Determine the (x, y) coordinate at the center of the cell enclosing the given text.  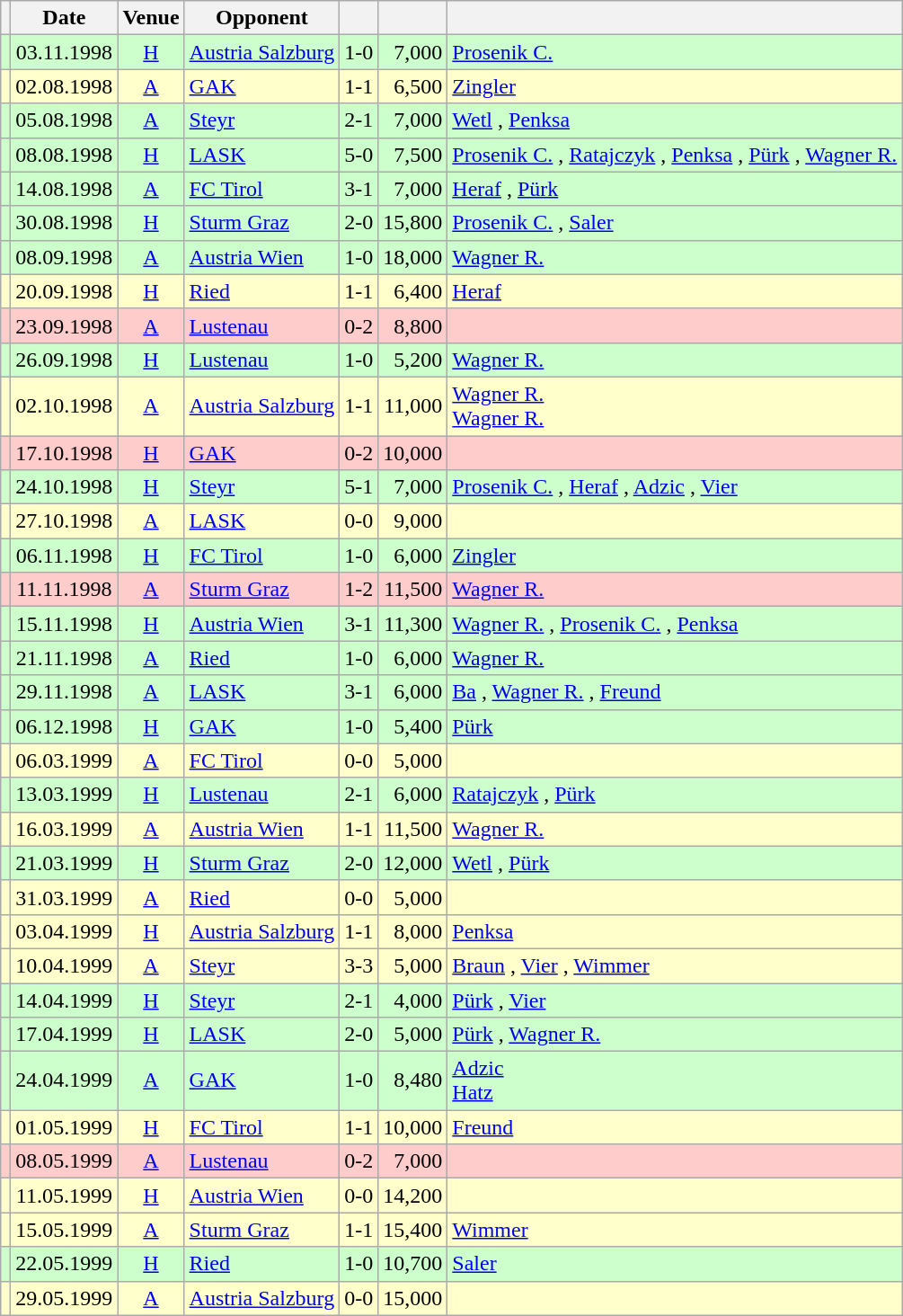
4,000 (413, 1000)
Saler (675, 1264)
11.05.1999 (65, 1196)
Heraf , Pürk (675, 189)
5,400 (413, 726)
17.10.1998 (65, 452)
08.05.1999 (65, 1161)
3-3 (359, 965)
Prosenik C. , Heraf , Adzic , Vier (675, 487)
Penksa (675, 931)
03.11.1998 (65, 52)
Venue (151, 18)
6,500 (413, 86)
22.05.1999 (65, 1264)
5,200 (413, 360)
06.12.1998 (65, 726)
03.04.1999 (65, 931)
Ratajczyk , Pürk (675, 795)
Prosenik C. , Saler (675, 223)
Wimmer (675, 1230)
08.08.1998 (65, 155)
Date (65, 18)
11.11.1998 (65, 590)
Freund (675, 1127)
06.11.1998 (65, 556)
20.09.1998 (65, 291)
14,200 (413, 1196)
16.03.1999 (65, 829)
Braun , Vier , Wimmer (675, 965)
Pürk , Wagner R. (675, 1035)
Opponent (262, 18)
6,400 (413, 291)
8,000 (413, 931)
06.03.1999 (65, 760)
29.05.1999 (65, 1298)
21.03.1999 (65, 863)
26.09.1998 (65, 360)
05.08.1998 (65, 120)
11,000 (413, 406)
7,500 (413, 155)
23.09.1998 (65, 325)
10,700 (413, 1264)
15.05.1999 (65, 1230)
30.08.1998 (65, 223)
02.08.1998 (65, 86)
Ba , Wagner R. , Freund (675, 692)
Wetl , Penksa (675, 120)
02.10.1998 (65, 406)
15,400 (413, 1230)
18,000 (413, 257)
15.11.1998 (65, 624)
Pürk (675, 726)
14.08.1998 (65, 189)
29.11.1998 (65, 692)
Wagner R. Wagner R. (675, 406)
12,000 (413, 863)
21.11.1998 (65, 658)
Pürk , Vier (675, 1000)
01.05.1999 (65, 1127)
Adzic Hatz (675, 1080)
1-2 (359, 590)
8,800 (413, 325)
Prosenik C. , Ratajczyk , Penksa , Pürk , Wagner R. (675, 155)
15,000 (413, 1298)
17.04.1999 (65, 1035)
24.04.1999 (65, 1080)
Prosenik C. (675, 52)
8,480 (413, 1080)
14.04.1999 (65, 1000)
31.03.1999 (65, 897)
10.04.1999 (65, 965)
5-0 (359, 155)
24.10.1998 (65, 487)
9,000 (413, 521)
08.09.1998 (65, 257)
15,800 (413, 223)
Wagner R. , Prosenik C. , Penksa (675, 624)
Wetl , Pürk (675, 863)
5-1 (359, 487)
Heraf (675, 291)
13.03.1999 (65, 795)
27.10.1998 (65, 521)
11,300 (413, 624)
